Output the (X, Y) coordinate of the center of the cell containing the given text.  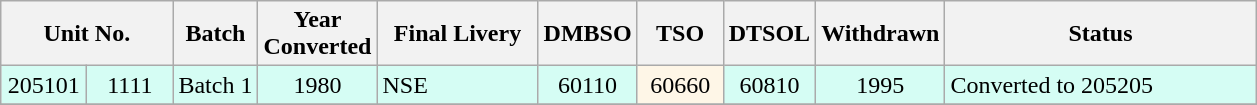
60810 (769, 85)
TSO (680, 34)
Status (1100, 34)
Year Converted (318, 34)
1111 (130, 85)
NSE (458, 85)
205101 (44, 85)
1980 (318, 85)
DMBSO (588, 34)
Batch (216, 34)
1995 (880, 85)
Final Livery (458, 34)
60110 (588, 85)
DTSOL (769, 34)
Unit No. (87, 34)
Withdrawn (880, 34)
Converted to 205205 (1100, 85)
Batch 1 (216, 85)
60660 (680, 85)
